Return (x, y) of the center of cell containing provided text 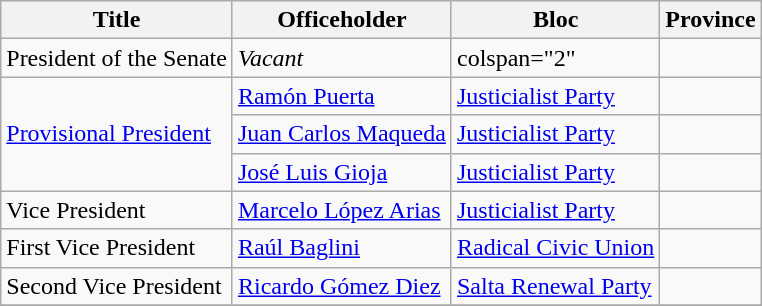
Province (710, 20)
President of the Senate (117, 58)
Vacant (342, 58)
Ricardo Gómez Diez (342, 286)
First Vice President (117, 248)
Radical Civic Union (555, 248)
Marcelo López Arias (342, 210)
colspan="2" (555, 58)
Title (117, 20)
Second Vice President (117, 286)
José Luis Gioja (342, 172)
Salta Renewal Party (555, 286)
Bloc (555, 20)
Officeholder (342, 20)
Raúl Baglini (342, 248)
Provisional President (117, 134)
Ramón Puerta (342, 96)
Vice President (117, 210)
Juan Carlos Maqueda (342, 134)
